Locate the cell with the specified text and output its (X, Y) center coordinate. 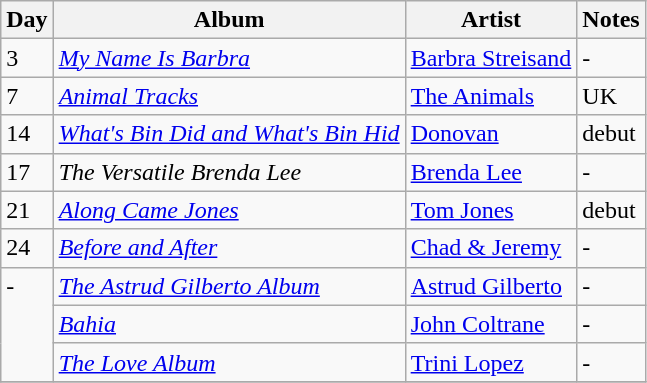
Chad & Jeremy (491, 248)
Brenda Lee (491, 172)
7 (27, 96)
17 (27, 172)
Along Came Jones (229, 210)
Artist (491, 20)
Barbra Streisand (491, 58)
Bahia (229, 324)
Tom Jones (491, 210)
My Name Is Barbra (229, 58)
Trini Lopez (491, 362)
24 (27, 248)
Album (229, 20)
What's Bin Did and What's Bin Hid (229, 134)
Astrud Gilberto (491, 286)
Notes (611, 20)
The Astrud Gilberto Album (229, 286)
Animal Tracks (229, 96)
UK (611, 96)
Before and After (229, 248)
Donovan (491, 134)
3 (27, 58)
The Versatile Brenda Lee (229, 172)
The Love Album (229, 362)
The Animals (491, 96)
John Coltrane (491, 324)
21 (27, 210)
Day (27, 20)
14 (27, 134)
